Capture the cell that displays the provided text and extract its [X, Y] central coordinate. 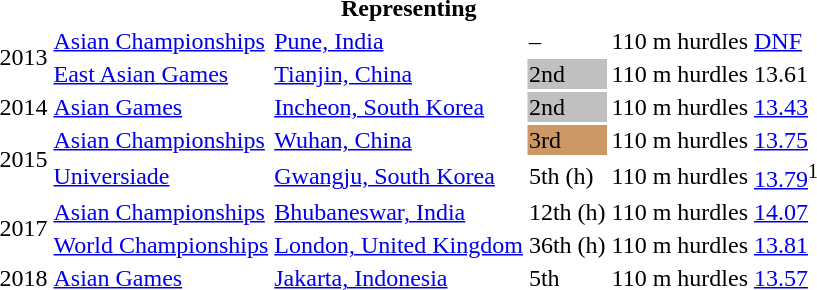
Gwangju, South Korea [399, 176]
Tianjin, China [399, 74]
– [567, 41]
East Asian Games [161, 74]
5th (h) [567, 176]
Bhubaneswar, India [399, 212]
Pune, India [399, 41]
Asian Games [161, 107]
36th (h) [567, 245]
3rd [567, 140]
Wuhan, China [399, 140]
Universiade [161, 176]
London, United Kingdom [399, 245]
Incheon, South Korea [399, 107]
World Championships [161, 245]
12th (h) [567, 212]
